From the cell containing the given text, extract its center point as [x, y] coordinate. 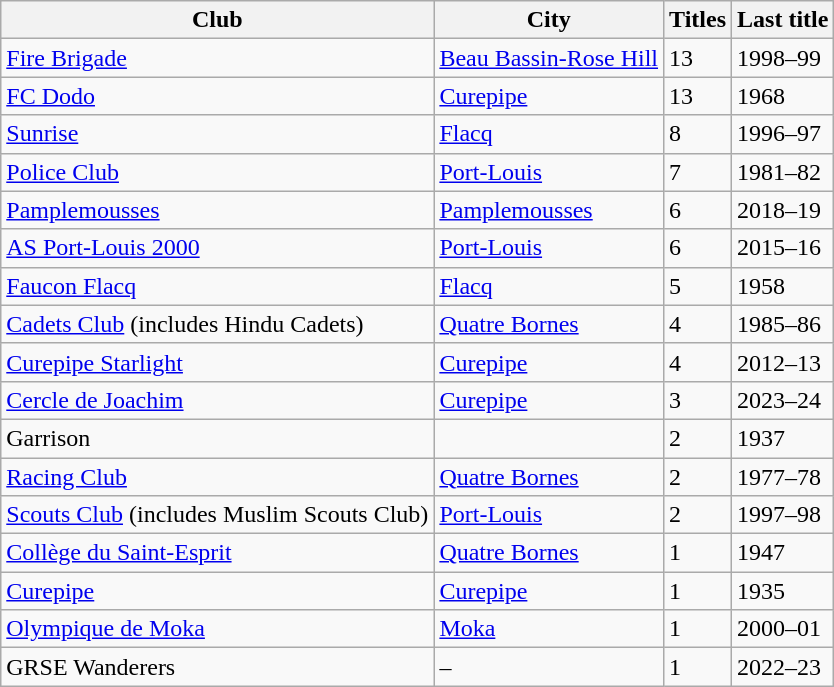
1947 [783, 553]
8 [698, 134]
Racing Club [218, 477]
1985–86 [783, 324]
Curepipe Starlight [218, 362]
Cercle de Joachim [218, 400]
1998–99 [783, 58]
Fire Brigade [218, 58]
2023–24 [783, 400]
AS Port-Louis 2000 [218, 248]
2015–16 [783, 248]
Scouts Club (includes Muslim Scouts Club) [218, 515]
1977–78 [783, 477]
Faucon Flacq [218, 286]
1968 [783, 96]
1981–82 [783, 172]
Sunrise [218, 134]
1935 [783, 591]
2012–13 [783, 362]
2000–01 [783, 629]
FC Dodo [218, 96]
1958 [783, 286]
Club [218, 20]
7 [698, 172]
1996–97 [783, 134]
Last title [783, 20]
Collège du Saint-Esprit [218, 553]
Moka [549, 629]
Olympique de Moka [218, 629]
5 [698, 286]
3 [698, 400]
Police Club [218, 172]
City [549, 20]
Titles [698, 20]
2022–23 [783, 667]
Garrison [218, 438]
2018–19 [783, 210]
GRSE Wanderers [218, 667]
Beau Bassin-Rose Hill [549, 58]
Cadets Club (includes Hindu Cadets) [218, 324]
– [549, 667]
1937 [783, 438]
1997–98 [783, 515]
